Search for the cell housing the specified text and yield its [X, Y] center coordinate. 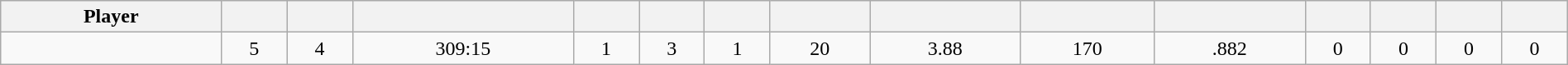
3 [672, 48]
5 [255, 48]
20 [820, 48]
309:15 [463, 48]
3.88 [945, 48]
Player [111, 17]
170 [1088, 48]
4 [319, 48]
.882 [1230, 48]
